Identify which cell holds the provided text, then report its (X, Y) central coordinate. 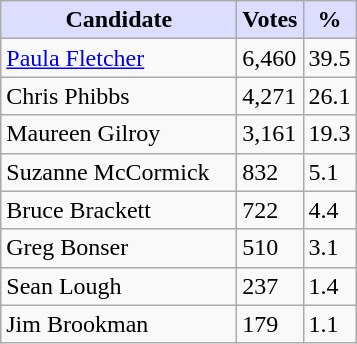
Sean Lough (119, 286)
1.4 (330, 286)
Maureen Gilroy (119, 134)
4,271 (270, 96)
26.1 (330, 96)
5.1 (330, 172)
237 (270, 286)
722 (270, 210)
39.5 (330, 58)
% (330, 20)
1.1 (330, 324)
Bruce Brackett (119, 210)
Chris Phibbs (119, 96)
Greg Bonser (119, 248)
179 (270, 324)
Jim Brookman (119, 324)
510 (270, 248)
3,161 (270, 134)
19.3 (330, 134)
Votes (270, 20)
832 (270, 172)
Suzanne McCormick (119, 172)
3.1 (330, 248)
6,460 (270, 58)
Paula Fletcher (119, 58)
Candidate (119, 20)
4.4 (330, 210)
